Identify which cell holds the provided text, then report its [X, Y] central coordinate. 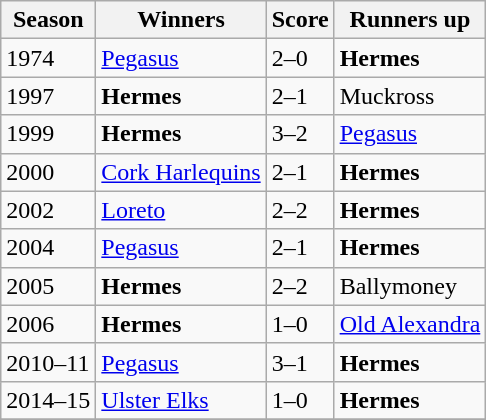
Runners up [410, 20]
1999 [48, 134]
Old Alexandra [410, 324]
Loreto [181, 210]
Season [48, 20]
Ballymoney [410, 286]
2010–11 [48, 362]
2005 [48, 286]
1997 [48, 96]
2000 [48, 172]
2006 [48, 324]
Muckross [410, 96]
2–0 [300, 58]
2014–15 [48, 400]
3–2 [300, 134]
Cork Harlequins [181, 172]
Score [300, 20]
Winners [181, 20]
1974 [48, 58]
2004 [48, 248]
3–1 [300, 362]
Ulster Elks [181, 400]
2002 [48, 210]
